Search for the cell housing the specified text and yield its (X, Y) center coordinate. 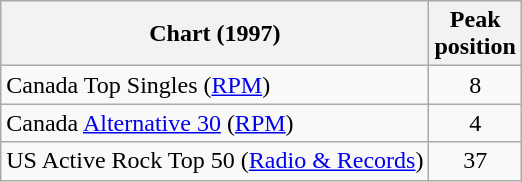
US Active Rock Top 50 (Radio & Records) (215, 161)
4 (475, 123)
Chart (1997) (215, 34)
Canada Alternative 30 (RPM) (215, 123)
37 (475, 161)
Peakposition (475, 34)
8 (475, 85)
Canada Top Singles (RPM) (215, 85)
